Scan for the cell matching the given text and deliver its (X, Y) coordinate at center. 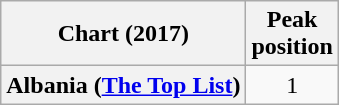
Peakposition (292, 34)
1 (292, 85)
Albania (The Top List) (124, 85)
Chart (2017) (124, 34)
